Locate the cell with the specified text and output its [X, Y] center coordinate. 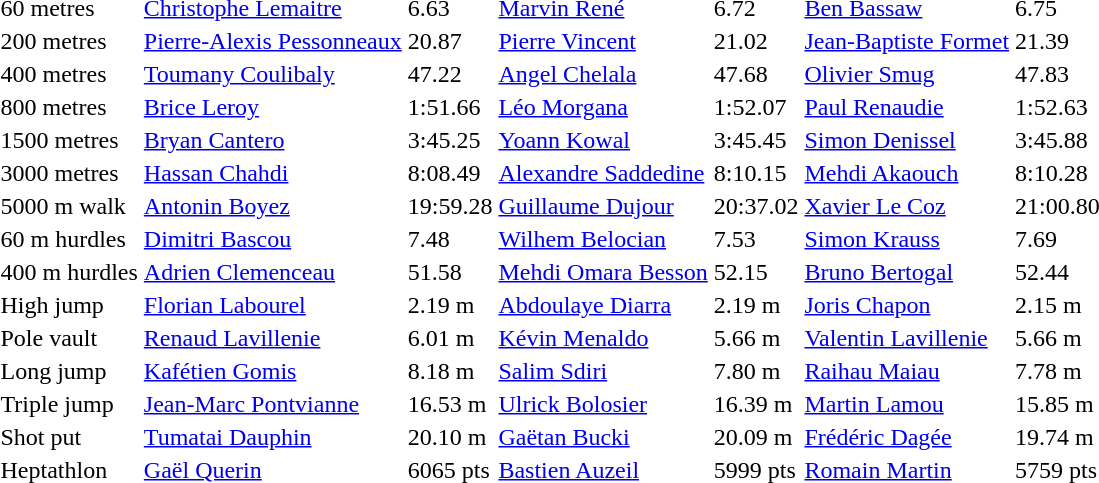
Tumatai Dauphin [272, 437]
Mehdi Omara Besson [603, 272]
1:51.66 [450, 107]
7.80 m [756, 371]
3:45.25 [450, 140]
47.68 [756, 74]
Léo Morgana [603, 107]
Florian Labourel [272, 305]
Olivier Smug [907, 74]
Paul Renaudie [907, 107]
Toumany Coulibaly [272, 74]
Simon Krauss [907, 239]
8:10.15 [756, 173]
5.66 m [756, 338]
Xavier Le Coz [907, 206]
52.15 [756, 272]
Wilhem Belocian [603, 239]
20.10 m [450, 437]
Kafétien Gomis [272, 371]
20:37.02 [756, 206]
Guillaume Dujour [603, 206]
Alexandre Saddedine [603, 173]
16.39 m [756, 404]
Angel Chelala [603, 74]
Raihau Maiau [907, 371]
20.09 m [756, 437]
Frédéric Dagée [907, 437]
Abdoulaye Diarra [603, 305]
Renaud Lavillenie [272, 338]
Simon Denissel [907, 140]
Martin Lamou [907, 404]
7.53 [756, 239]
47.22 [450, 74]
16.53 m [450, 404]
Jean-Baptiste Formet [907, 41]
3:45.45 [756, 140]
8.18 m [450, 371]
Adrien Clemenceau [272, 272]
6.01 m [450, 338]
Ulrick Bolosier [603, 404]
Kévin Menaldo [603, 338]
Salim Sdiri [603, 371]
Mehdi Akaouch [907, 173]
51.58 [450, 272]
7.48 [450, 239]
Gaëtan Bucki [603, 437]
20.87 [450, 41]
Antonin Boyez [272, 206]
1:52.07 [756, 107]
21.02 [756, 41]
Pierre Vincent [603, 41]
Hassan Chahdi [272, 173]
Bryan Cantero [272, 140]
Brice Leroy [272, 107]
Jean-Marc Pontvianne [272, 404]
Bruno Bertogal [907, 272]
Joris Chapon [907, 305]
Pierre-Alexis Pessonneaux [272, 41]
Yoann Kowal [603, 140]
8:08.49 [450, 173]
19:59.28 [450, 206]
Valentin Lavillenie [907, 338]
Dimitri Bascou [272, 239]
